Identify which cell holds the provided text, then report its [x, y] central coordinate. 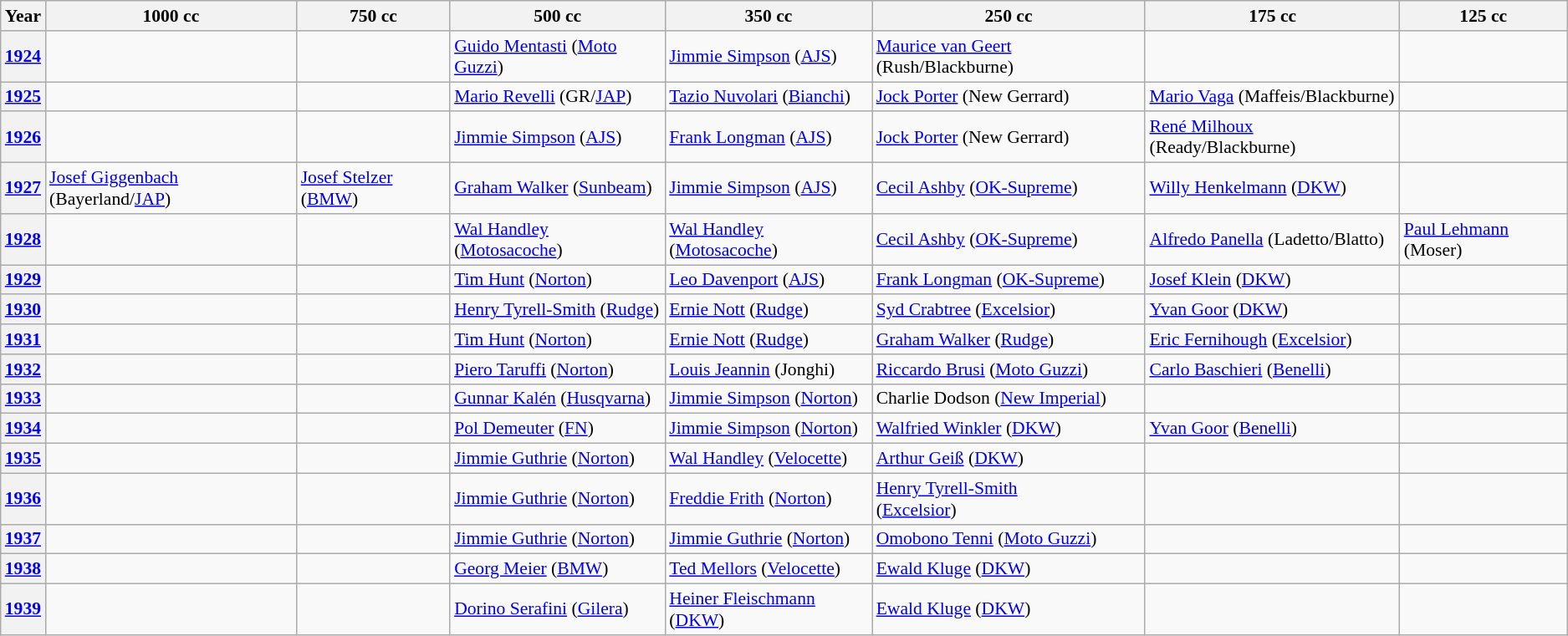
Paul Lehmann (Moser) [1484, 239]
1939 [23, 610]
Graham Walker (Sunbeam) [557, 189]
Riccardo Brusi (Moto Guzzi) [1009, 369]
Mario Vaga (Maffeis/Blackburne) [1272, 97]
Henry Tyrell-Smith (Rudge) [557, 310]
1925 [23, 97]
1938 [23, 569]
Georg Meier (BMW) [557, 569]
Piero Taruffi (Norton) [557, 369]
Tazio Nuvolari (Bianchi) [768, 97]
Henry Tyrell-Smith (Excelsior) [1009, 498]
1937 [23, 539]
Leo Davenport (AJS) [768, 280]
Frank Longman (OK-Supreme) [1009, 280]
Freddie Frith (Norton) [768, 498]
Willy Henkelmann (DKW) [1272, 189]
Year [23, 16]
1930 [23, 310]
1931 [23, 339]
Charlie Dodson (New Imperial) [1009, 399]
750 cc [373, 16]
Alfredo Panella (Ladetto/Blatto) [1272, 239]
1924 [23, 57]
1932 [23, 369]
Graham Walker (Rudge) [1009, 339]
Dorino Serafini (Gilera) [557, 610]
Arthur Geiß (DKW) [1009, 459]
Guido Mentasti (Moto Guzzi) [557, 57]
Mario Revelli (GR/JAP) [557, 97]
René Milhoux (Ready/Blackburne) [1272, 137]
Yvan Goor (Benelli) [1272, 429]
500 cc [557, 16]
1933 [23, 399]
Louis Jeannin (Jonghi) [768, 369]
Carlo Baschieri (Benelli) [1272, 369]
1934 [23, 429]
350 cc [768, 16]
1000 cc [171, 16]
Omobono Tenni (Moto Guzzi) [1009, 539]
1935 [23, 459]
Pol Demeuter (FN) [557, 429]
125 cc [1484, 16]
Josef Klein (DKW) [1272, 280]
Yvan Goor (DKW) [1272, 310]
Ted Mellors (Velocette) [768, 569]
Maurice van Geert (Rush/Blackburne) [1009, 57]
Josef Giggenbach (Bayerland/JAP) [171, 189]
Wal Handley (Velocette) [768, 459]
1927 [23, 189]
1929 [23, 280]
1928 [23, 239]
Gunnar Kalén (Husqvarna) [557, 399]
Eric Fernihough (Excelsior) [1272, 339]
Heiner Fleischmann (DKW) [768, 610]
Frank Longman (AJS) [768, 137]
Syd Crabtree (Excelsior) [1009, 310]
1936 [23, 498]
Walfried Winkler (DKW) [1009, 429]
175 cc [1272, 16]
1926 [23, 137]
Josef Stelzer (BMW) [373, 189]
250 cc [1009, 16]
